Find where the given text appears and provide that cell's center as (x, y) coordinate. 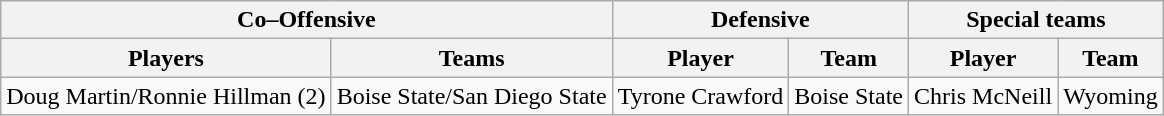
Chris McNeill (984, 96)
Doug Martin/Ronnie Hillman (2) (166, 96)
Tyrone Crawford (700, 96)
Wyoming (1111, 96)
Co–Offensive (306, 20)
Players (166, 58)
Special teams (1036, 20)
Teams (472, 58)
Boise State (849, 96)
Defensive (760, 20)
Boise State/San Diego State (472, 96)
